For the text-containing cell, return its midpoint in (X, Y) coordinate format. 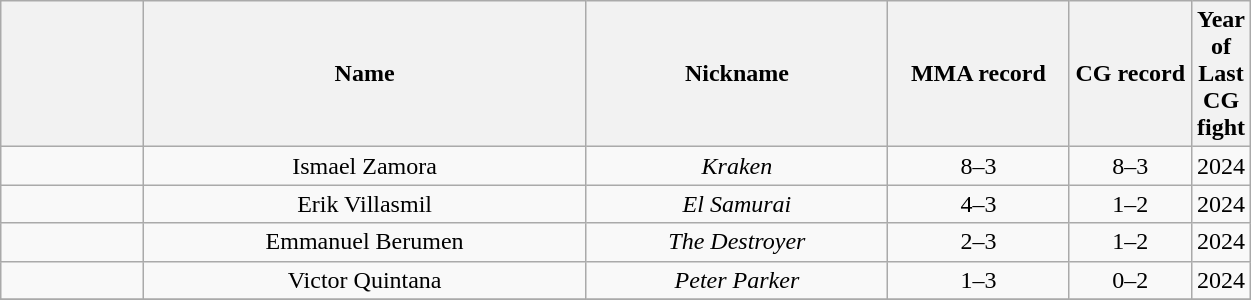
MMA record (978, 74)
Kraken (737, 166)
Year of Last CG fight (1220, 74)
1–3 (978, 280)
Nickname (737, 74)
Peter Parker (737, 280)
Victor Quintana (364, 280)
4–3 (978, 204)
Emmanuel Berumen (364, 242)
0–2 (1130, 280)
Ismael Zamora (364, 166)
El Samurai (737, 204)
Erik Villasmil (364, 204)
Name (364, 74)
The Destroyer (737, 242)
CG record (1130, 74)
2–3 (978, 242)
